Provide the (x, y) coordinate of the cell's center where the given text is located.  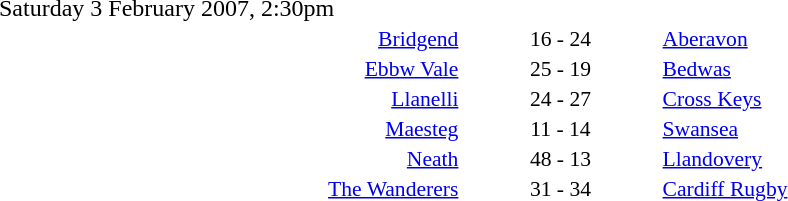
11 - 14 (560, 128)
16 - 24 (560, 38)
24 - 27 (560, 98)
25 - 19 (560, 68)
48 - 13 (560, 158)
